Pinpoint the cell where the given text exists, returning its [X, Y] midpoint coordinate. 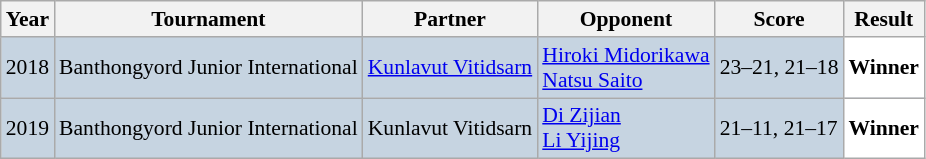
Tournament [208, 19]
Di Zijian Li Yijing [626, 128]
Hiroki Midorikawa Natsu Saito [626, 68]
Result [884, 19]
Year [28, 19]
Partner [450, 19]
21–11, 21–17 [780, 128]
2018 [28, 68]
Opponent [626, 19]
23–21, 21–18 [780, 68]
Score [780, 19]
2019 [28, 128]
